For the text-containing cell, return its midpoint in (x, y) coordinate format. 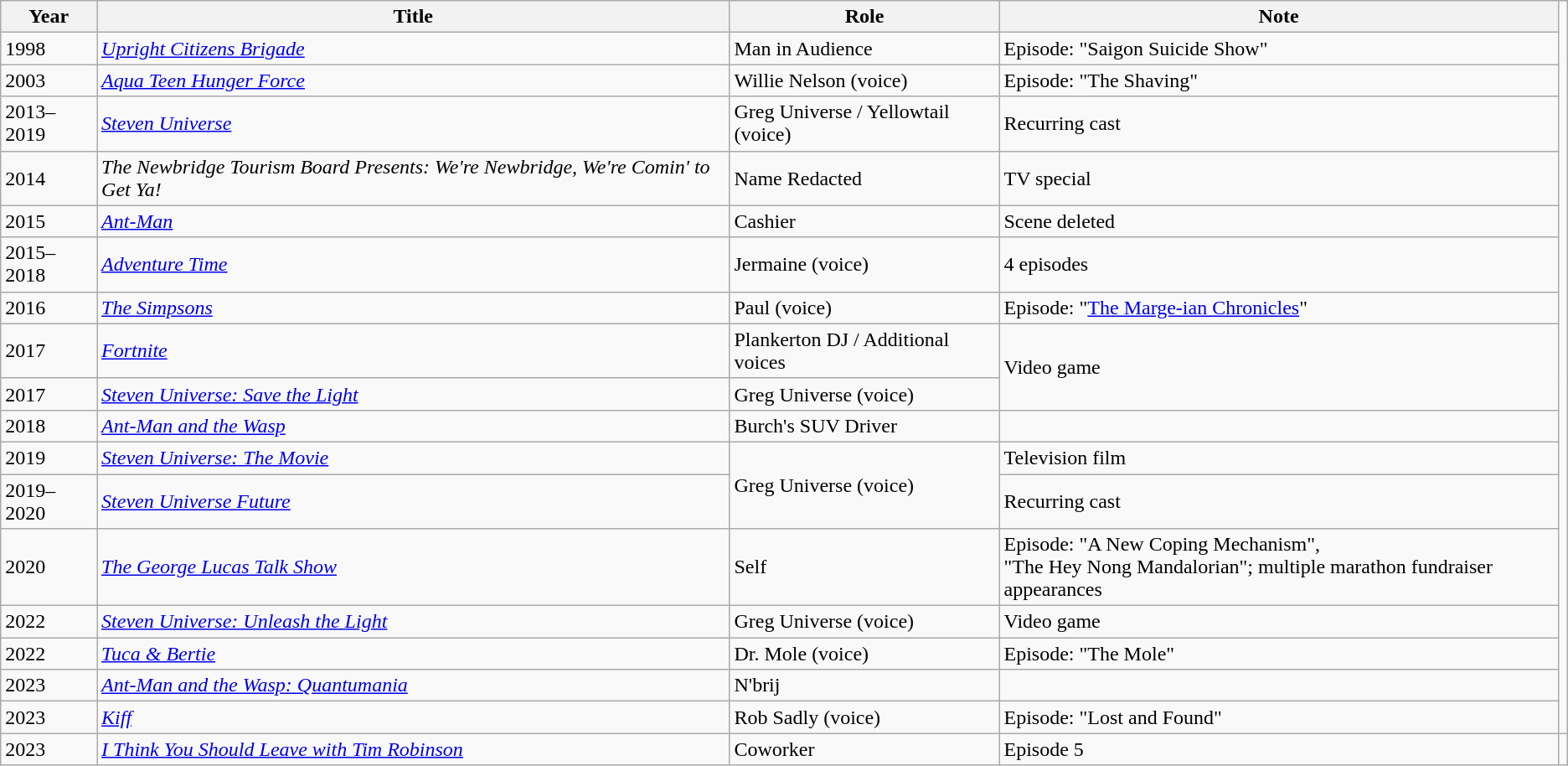
Jermaine (voice) (864, 265)
Steven Universe: Save the Light (414, 394)
Coworker (864, 749)
2019–2020 (49, 501)
Tuca & Bertie (414, 654)
2015 (49, 221)
Upright Citizens Brigade (414, 49)
Man in Audience (864, 49)
I Think You Should Leave with Tim Robinson (414, 749)
Greg Universe / Yellowtail (voice) (864, 124)
Title (414, 17)
Episode: "Lost and Found" (1278, 717)
Steven Universe: The Movie (414, 458)
Ant-Man and the Wasp: Quantumania (414, 686)
Fortnite (414, 350)
Dr. Mole (voice) (864, 654)
Steven Universe: Unleash the Light (414, 622)
2014 (49, 178)
Cashier (864, 221)
2020 (49, 567)
Steven Universe (414, 124)
Self (864, 567)
Episode: "The Mole" (1278, 654)
Adventure Time (414, 265)
2019 (49, 458)
2018 (49, 426)
Aqua Teen Hunger Force (414, 80)
1998 (49, 49)
Television film (1278, 458)
Episode: "Saigon Suicide Show" (1278, 49)
Willie Nelson (voice) (864, 80)
Name Redacted (864, 178)
4 episodes (1278, 265)
TV special (1278, 178)
N'brij (864, 686)
Burch's SUV Driver (864, 426)
Episode: "The Marge-ian Chronicles" (1278, 308)
Role (864, 17)
Ant-Man and the Wasp (414, 426)
Scene deleted (1278, 221)
Episode: "A New Coping Mechanism","The Hey Nong Mandalorian"; multiple marathon fundraiser appearances (1278, 567)
2016 (49, 308)
The Newbridge Tourism Board Presents: We're Newbridge, We're Comin' to Get Ya! (414, 178)
Plankerton DJ / Additional voices (864, 350)
2013–2019 (49, 124)
Ant-Man (414, 221)
The Simpsons (414, 308)
Episode: "The Shaving" (1278, 80)
Episode 5 (1278, 749)
Note (1278, 17)
Year (49, 17)
The George Lucas Talk Show (414, 567)
Rob Sadly (voice) (864, 717)
Steven Universe Future (414, 501)
Paul (voice) (864, 308)
2015–2018 (49, 265)
2003 (49, 80)
Kiff (414, 717)
